Output the (X, Y) coordinate of the center of the cell containing the given text.  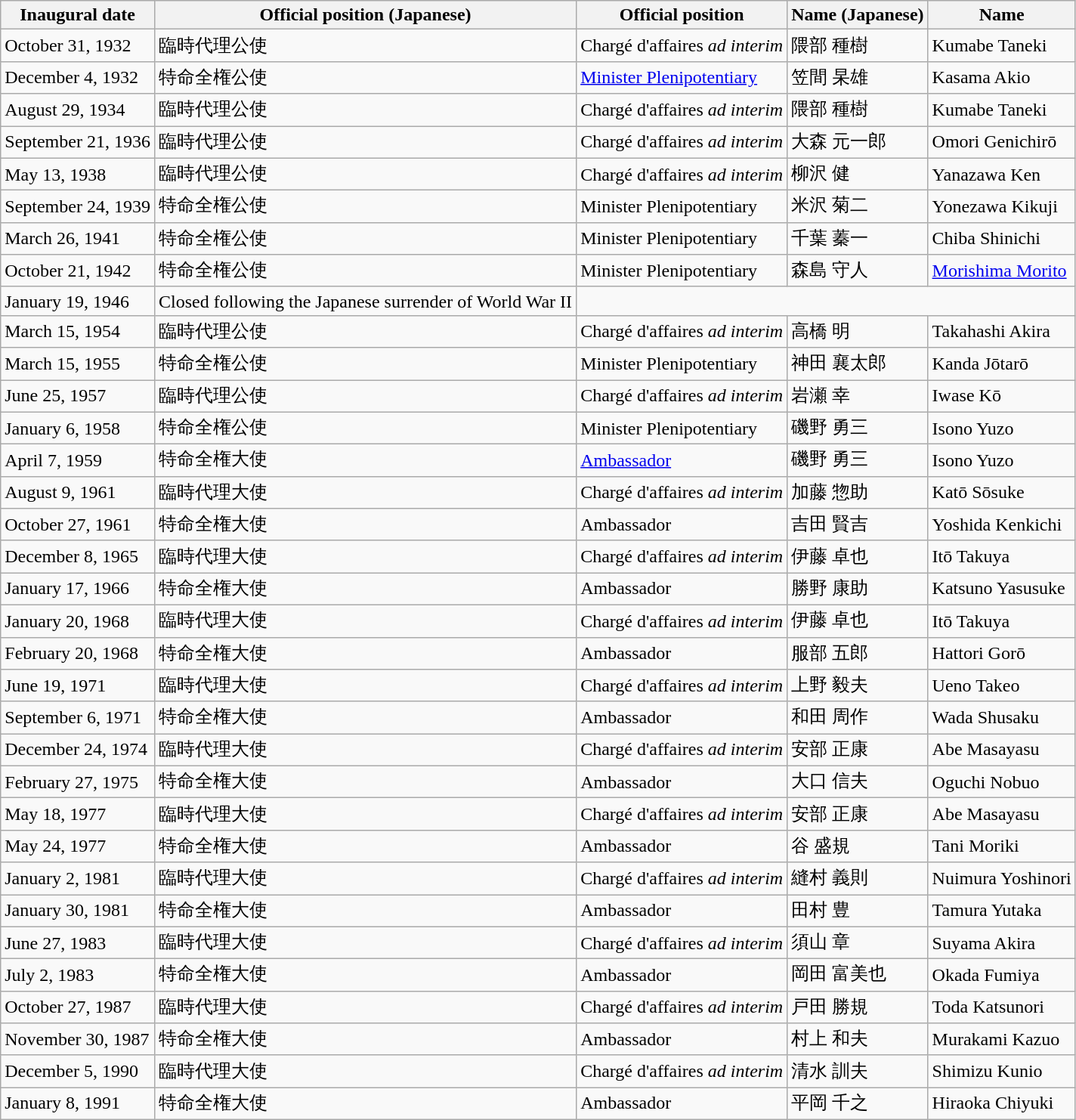
Iwase Kō (1002, 396)
August 29, 1934 (78, 110)
March 26, 1941 (78, 239)
May 24, 1977 (78, 846)
和田 周作 (858, 718)
服部 五郎 (858, 653)
December 4, 1932 (78, 77)
August 9, 1961 (78, 493)
Official position (Japanese) (365, 15)
Suyama Akira (1002, 943)
Takahashi Akira (1002, 331)
Kasama Akio (1002, 77)
September 21, 1936 (78, 142)
Ueno Takeo (1002, 686)
Chiba Shinichi (1002, 239)
January 2, 1981 (78, 878)
Wada Shusaku (1002, 718)
加藤 惣助 (858, 493)
December 24, 1974 (78, 750)
Nuimura Yoshinori (1002, 878)
Morishima Morito (1002, 271)
Okada Fumiya (1002, 975)
神田 襄太郎 (858, 364)
November 30, 1987 (78, 1040)
September 6, 1971 (78, 718)
February 20, 1968 (78, 653)
Hattori Gorō (1002, 653)
January 20, 1968 (78, 621)
January 6, 1958 (78, 428)
June 27, 1983 (78, 943)
January 8, 1991 (78, 1103)
千葉 蓁一 (858, 239)
Kanda Jōtarō (1002, 364)
Name (1002, 15)
縫村 義則 (858, 878)
平岡 千之 (858, 1103)
May 13, 1938 (78, 174)
Closed following the Japanese surrender of World War II (365, 301)
Inaugural date (78, 15)
June 19, 1971 (78, 686)
Hiraoka Chiyuki (1002, 1103)
吉田 賢吉 (858, 524)
October 21, 1942 (78, 271)
March 15, 1955 (78, 364)
Katō Sōsuke (1002, 493)
Tamura Yutaka (1002, 911)
米沢 菊二 (858, 207)
清水 訓夫 (858, 1072)
April 7, 1959 (78, 461)
October 31, 1932 (78, 45)
上野 毅夫 (858, 686)
村上 和夫 (858, 1040)
Oguchi Nobuo (1002, 781)
Omori Genichirō (1002, 142)
May 18, 1977 (78, 815)
Official position (682, 15)
January 30, 1981 (78, 911)
Katsuno Yasusuke (1002, 589)
July 2, 1983 (78, 975)
Name (Japanese) (858, 15)
February 27, 1975 (78, 781)
田村 豊 (858, 911)
笠間 杲雄 (858, 77)
Tani Moriki (1002, 846)
June 25, 1957 (78, 396)
大森 元一郎 (858, 142)
高橋 明 (858, 331)
Toda Katsunori (1002, 1007)
谷 盛規 (858, 846)
October 27, 1987 (78, 1007)
October 27, 1961 (78, 524)
Yonezawa Kikuji (1002, 207)
勝野 康助 (858, 589)
Murakami Kazuo (1002, 1040)
March 15, 1954 (78, 331)
柳沢 健 (858, 174)
岡田 富美也 (858, 975)
岩瀬 幸 (858, 396)
森島 守人 (858, 271)
December 5, 1990 (78, 1072)
須山 章 (858, 943)
January 17, 1966 (78, 589)
January 19, 1946 (78, 301)
戸田 勝規 (858, 1007)
September 24, 1939 (78, 207)
December 8, 1965 (78, 556)
Yanazawa Ken (1002, 174)
Yoshida Kenkichi (1002, 524)
Shimizu Kunio (1002, 1072)
大口 信夫 (858, 781)
